Identify which cell holds the provided text, then report its [X, Y] central coordinate. 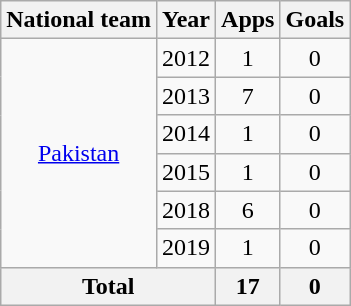
6 [248, 210]
2019 [186, 248]
Year [186, 20]
2014 [186, 134]
Pakistan [79, 153]
7 [248, 96]
2013 [186, 96]
Total [108, 286]
2015 [186, 172]
17 [248, 286]
Apps [248, 20]
National team [79, 20]
2012 [186, 58]
2018 [186, 210]
Goals [315, 20]
